Extract the [x, y] coordinate from the center of the cell holding the provided text.  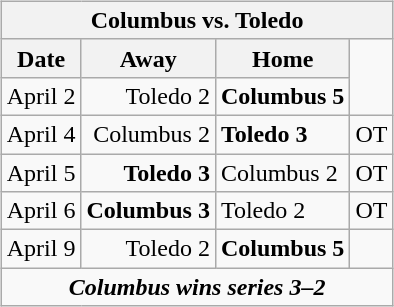
April 2 [41, 96]
Columbus wins series 3–2 [197, 287]
April 9 [41, 249]
Home [282, 58]
Columbus vs. Toledo [197, 20]
Date [41, 58]
April 4 [41, 134]
April 6 [41, 211]
Columbus 3 [148, 211]
April 5 [41, 173]
Away [148, 58]
